Determine the (x, y) coordinate at the center of the cell enclosing the given text.  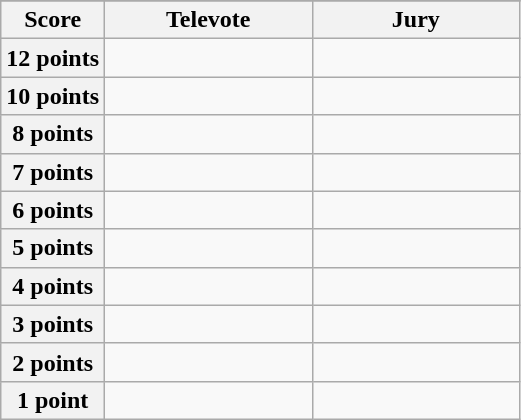
6 points (53, 210)
1 point (53, 400)
4 points (53, 286)
8 points (53, 134)
7 points (53, 172)
10 points (53, 96)
Televote (209, 20)
Jury (416, 20)
5 points (53, 248)
Score (53, 20)
3 points (53, 324)
2 points (53, 362)
12 points (53, 58)
